Provide the (X, Y) coordinate of the cell's center where the given text is located.  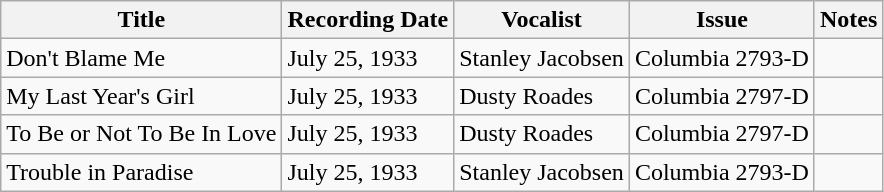
Issue (722, 20)
To Be or Not To Be In Love (142, 134)
Notes (848, 20)
Trouble in Paradise (142, 172)
Recording Date (368, 20)
Vocalist (542, 20)
Title (142, 20)
Don't Blame Me (142, 58)
My Last Year's Girl (142, 96)
